Scan for the cell matching the given text and deliver its [X, Y] coordinate at center. 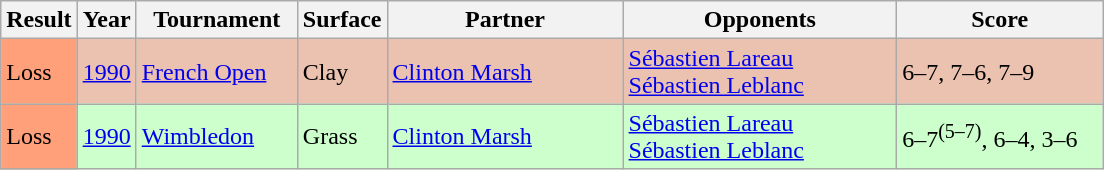
Year [106, 20]
Opponents [760, 20]
Score [1000, 20]
Surface [342, 20]
Result [39, 20]
Wimbledon [216, 136]
Partner [505, 20]
French Open [216, 72]
Clay [342, 72]
6–7, 7–6, 7–9 [1000, 72]
Grass [342, 136]
Tournament [216, 20]
6–7(5–7), 6–4, 3–6 [1000, 136]
